Output the [X, Y] coordinate of the center of the cell containing the given text.  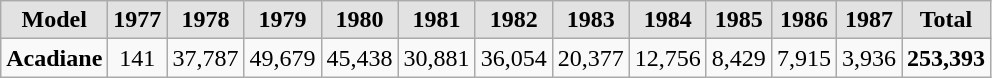
20,377 [590, 58]
1986 [804, 20]
1984 [668, 20]
1982 [514, 20]
1983 [590, 20]
Model [54, 20]
12,756 [668, 58]
141 [138, 58]
36,054 [514, 58]
3,936 [868, 58]
Total [946, 20]
49,679 [282, 58]
Acadiane [54, 58]
8,429 [738, 58]
1977 [138, 20]
45,438 [360, 58]
1980 [360, 20]
253,393 [946, 58]
1987 [868, 20]
1981 [436, 20]
1979 [282, 20]
37,787 [206, 58]
1985 [738, 20]
7,915 [804, 58]
30,881 [436, 58]
1978 [206, 20]
